Detect which cell encompasses the target text, then output its [X, Y] center coordinate. 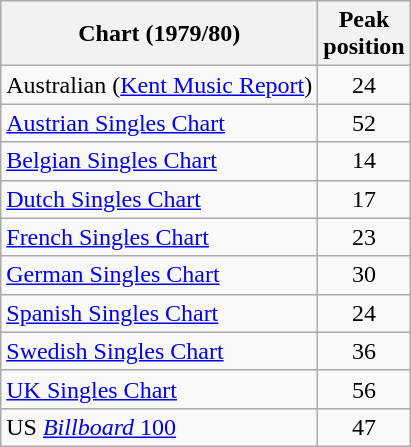
Swedish Singles Chart [160, 351]
52 [364, 123]
Chart (1979/80) [160, 34]
Dutch Singles Chart [160, 199]
German Singles Chart [160, 275]
Peakposition [364, 34]
23 [364, 237]
Belgian Singles Chart [160, 161]
30 [364, 275]
Austrian Singles Chart [160, 123]
17 [364, 199]
47 [364, 427]
36 [364, 351]
Spanish Singles Chart [160, 313]
US Billboard 100 [160, 427]
56 [364, 389]
French Singles Chart [160, 237]
Australian (Kent Music Report) [160, 85]
UK Singles Chart [160, 389]
14 [364, 161]
